Output the [X, Y] coordinate of the center of the cell containing the given text.  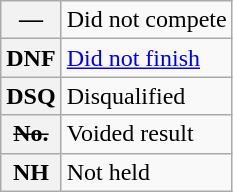
— [31, 20]
Did not finish [146, 58]
Disqualified [146, 96]
Not held [146, 172]
NH [31, 172]
DNF [31, 58]
No. [31, 134]
DSQ [31, 96]
Voided result [146, 134]
Did not compete [146, 20]
